Provide the (X, Y) coordinate of the cell's center where the given text is located.  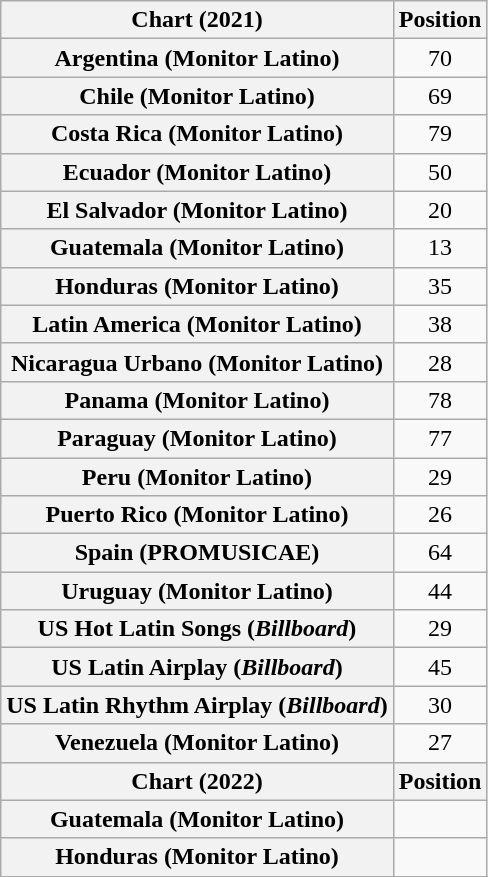
20 (440, 210)
Venezuela (Monitor Latino) (197, 743)
Peru (Monitor Latino) (197, 477)
50 (440, 172)
70 (440, 58)
27 (440, 743)
US Latin Airplay (Billboard) (197, 667)
35 (440, 286)
45 (440, 667)
Chart (2021) (197, 20)
Ecuador (Monitor Latino) (197, 172)
US Hot Latin Songs (Billboard) (197, 629)
79 (440, 134)
30 (440, 705)
US Latin Rhythm Airplay (Billboard) (197, 705)
Costa Rica (Monitor Latino) (197, 134)
Puerto Rico (Monitor Latino) (197, 515)
Spain (PROMUSICAE) (197, 553)
Uruguay (Monitor Latino) (197, 591)
13 (440, 248)
44 (440, 591)
El Salvador (Monitor Latino) (197, 210)
Paraguay (Monitor Latino) (197, 438)
69 (440, 96)
78 (440, 400)
77 (440, 438)
Latin America (Monitor Latino) (197, 324)
Chart (2022) (197, 781)
Argentina (Monitor Latino) (197, 58)
Panama (Monitor Latino) (197, 400)
Chile (Monitor Latino) (197, 96)
26 (440, 515)
38 (440, 324)
Nicaragua Urbano (Monitor Latino) (197, 362)
28 (440, 362)
64 (440, 553)
